Provide the [X, Y] coordinate of the cell's center where the given text is located.  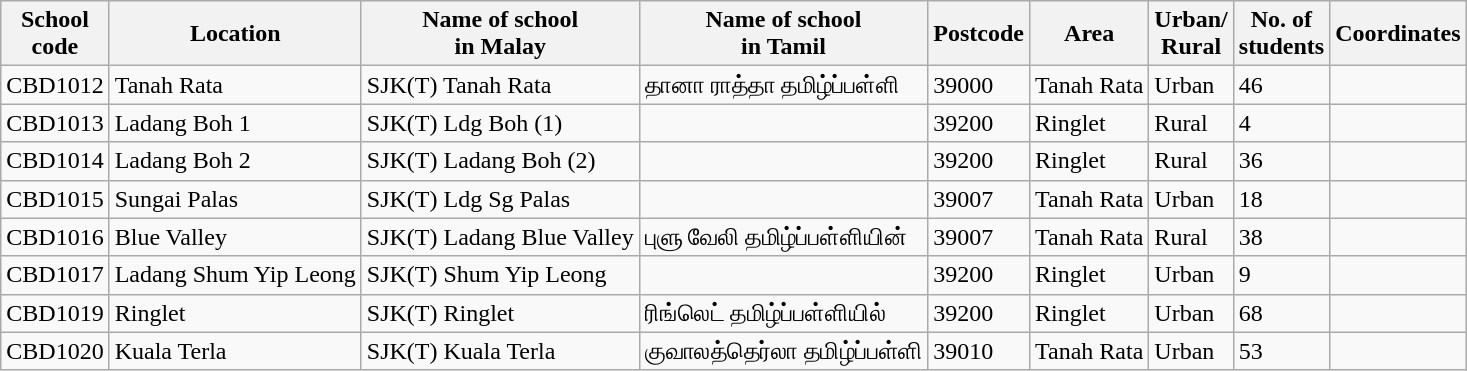
Name of schoolin Malay [500, 34]
SJK(T) Kuala Terla [500, 351]
SJK(T) Tanah Rata [500, 85]
53 [1281, 351]
புளு வேலி தமிழ்ப்பள்ளியின் [784, 237]
46 [1281, 85]
CBD1017 [55, 275]
9 [1281, 275]
CBD1014 [55, 161]
Ladang Boh 1 [235, 123]
SJK(T) Shum Yip Leong [500, 275]
Name of schoolin Tamil [784, 34]
SJK(T) Ldg Sg Palas [500, 199]
39010 [979, 351]
CBD1012 [55, 85]
குவாலத்தெர்லா தமிழ்ப்பள்ளி [784, 351]
SJK(T) Ringlet [500, 313]
36 [1281, 161]
ரிங்லெட் தமிழ்ப்பள்ளியில் [784, 313]
Sungai Palas [235, 199]
4 [1281, 123]
CBD1019 [55, 313]
Blue Valley [235, 237]
SJK(T) Ldg Boh (1) [500, 123]
38 [1281, 237]
CBD1016 [55, 237]
68 [1281, 313]
CBD1015 [55, 199]
Ladang Boh 2 [235, 161]
SJK(T) Ladang Blue Valley [500, 237]
Schoolcode [55, 34]
No. ofstudents [1281, 34]
CBD1013 [55, 123]
Postcode [979, 34]
39000 [979, 85]
Location [235, 34]
தானா ராத்தா தமிழ்ப்பள்ளி [784, 85]
SJK(T) Ladang Boh (2) [500, 161]
CBD1020 [55, 351]
Coordinates [1398, 34]
18 [1281, 199]
Kuala Terla [235, 351]
Area [1088, 34]
Ladang Shum Yip Leong [235, 275]
Urban/Rural [1191, 34]
